Identify which cell holds the provided text, then report its [X, Y] central coordinate. 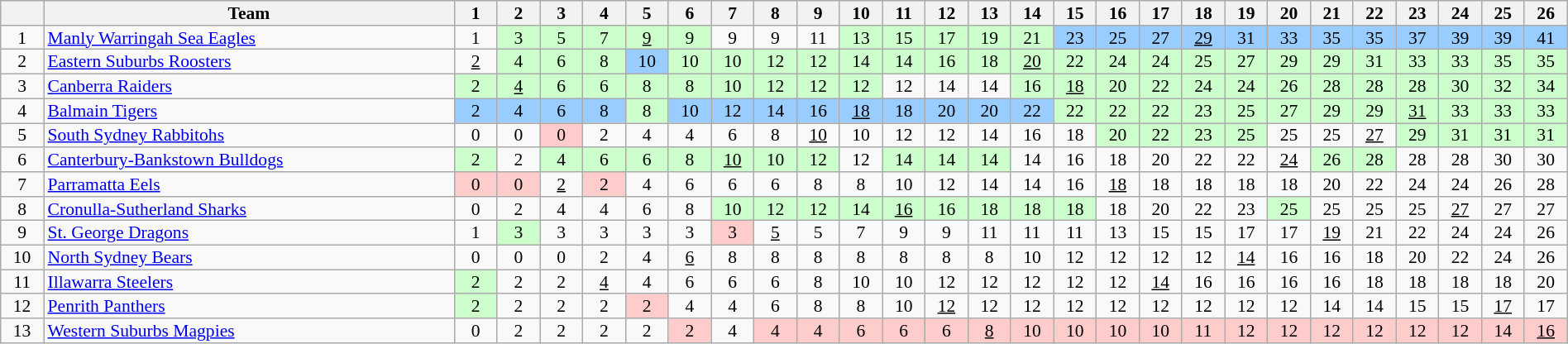
St. George Dragons [248, 233]
37 [1417, 38]
Balmain Tigers [248, 111]
41 [1546, 38]
South Sydney Rabbitohs [248, 136]
Eastern Suburbs Roosters [248, 62]
Cronulla-Sutherland Sharks [248, 209]
Parramatta Eels [248, 184]
Canberra Raiders [248, 87]
Penrith Panthers [248, 307]
Western Suburbs Magpies [248, 331]
34 [1546, 87]
32 [1503, 87]
Illawarra Steelers [248, 282]
Manly Warringah Sea Eagles [248, 38]
North Sydney Bears [248, 258]
Canterbury-Bankstown Bulldogs [248, 160]
Team [248, 13]
